Find where the given text appears and provide that cell's center as (x, y) coordinate. 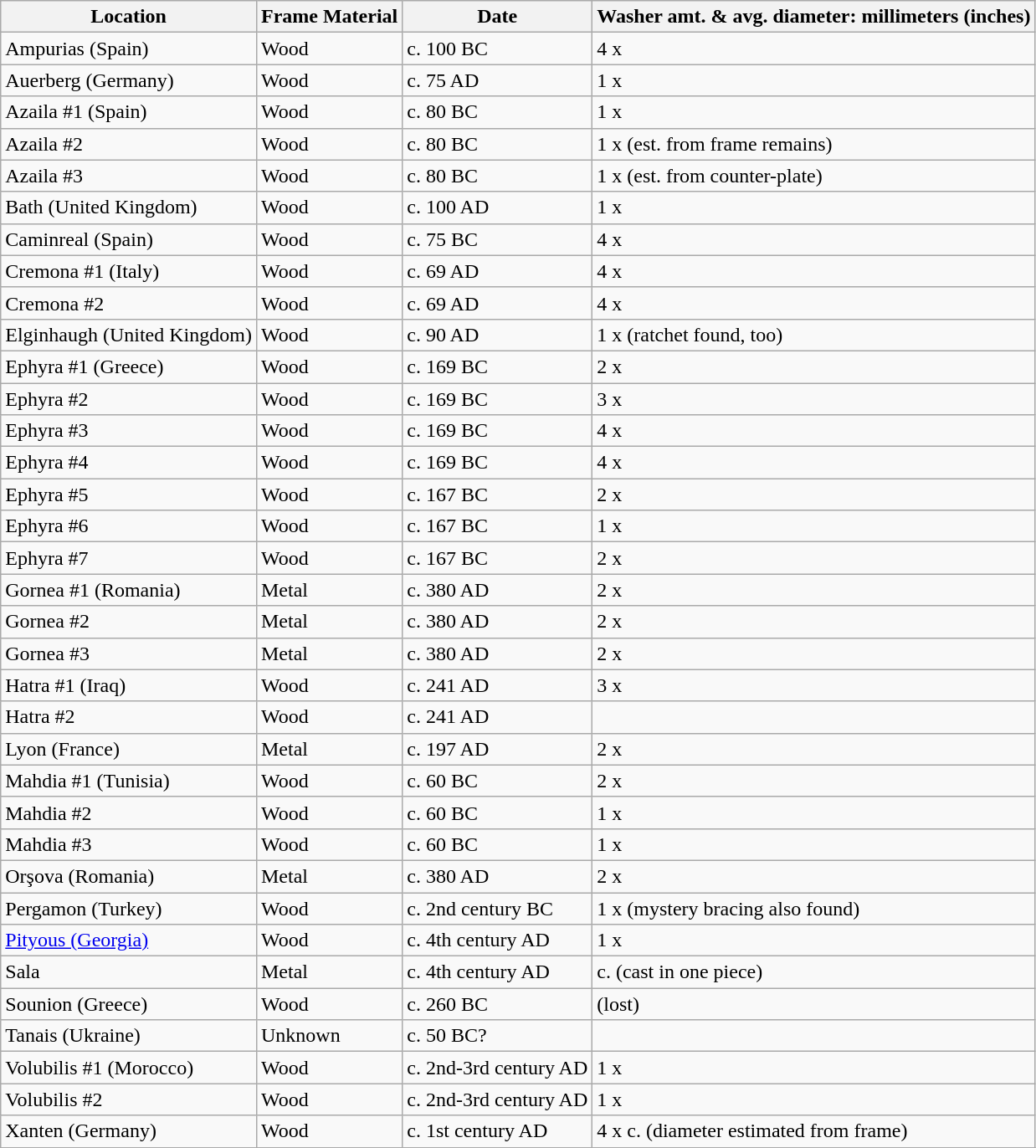
Xanten (Germany) (129, 1131)
Gornea #3 (129, 653)
Washer amt. & avg. diameter: millimeters (inches) (813, 17)
Ephyra #7 (129, 558)
Hatra #2 (129, 717)
Ephyra #2 (129, 399)
Hatra #1 (Iraq) (129, 685)
Mahdia #2 (129, 812)
1 x (mystery bracing also found) (813, 908)
(lost) (813, 1004)
Frame Material (329, 17)
Gornea #1 (Romania) (129, 590)
Orşova (Romania) (129, 876)
c. 1st century AD (497, 1131)
Ephyra #4 (129, 463)
Ephyra #5 (129, 495)
Gornea #2 (129, 622)
Elginhaugh (United Kingdom) (129, 335)
Pityous (Georgia) (129, 940)
Ephyra #3 (129, 431)
Ampurias (Spain) (129, 49)
Date (497, 17)
Azaila #2 (129, 144)
c. 197 AD (497, 749)
Volubilis #1 (Morocco) (129, 1068)
Cremona #1 (Italy) (129, 271)
1 x (est. from frame remains) (813, 144)
1 x (ratchet found, too) (813, 335)
Azaila #3 (129, 176)
1 x (est. from counter-plate) (813, 176)
Mahdia #3 (129, 844)
Mahdia #1 (Tunisia) (129, 781)
c. 260 BC (497, 1004)
c. 50 BC? (497, 1036)
Lyon (France) (129, 749)
c. 2nd century BC (497, 908)
Tanais (Ukraine) (129, 1036)
c. 75 BC (497, 239)
Bath (United Kingdom) (129, 208)
Auerberg (Germany) (129, 80)
Azaila #1 (Spain) (129, 112)
Location (129, 17)
Pergamon (Turkey) (129, 908)
c. 100 AD (497, 208)
Sounion (Greece) (129, 1004)
Unknown (329, 1036)
Cremona #2 (129, 303)
Volubilis #2 (129, 1099)
c. 75 AD (497, 80)
Sala (129, 972)
Ephyra #6 (129, 526)
Caminreal (Spain) (129, 239)
c. (cast in one piece) (813, 972)
4 x c. (diameter estimated from frame) (813, 1131)
c. 100 BC (497, 49)
Ephyra #1 (Greece) (129, 366)
c. 90 AD (497, 335)
